For the text-containing cell, return its midpoint in [X, Y] coordinate format. 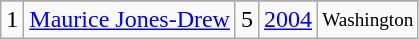
5 [246, 20]
1 [12, 20]
Washington [368, 20]
Maurice Jones-Drew [130, 20]
2004 [288, 20]
